Scan for the cell matching the given text and deliver its (X, Y) coordinate at center. 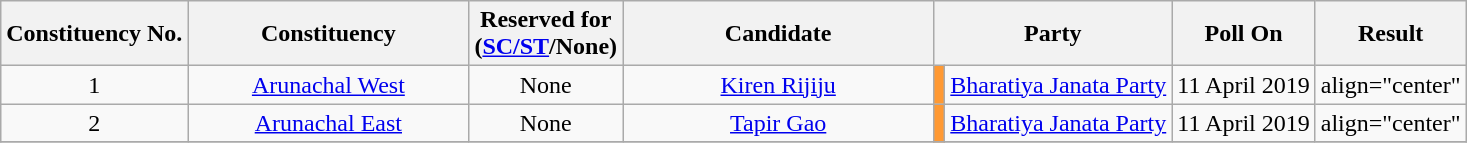
Constituency (328, 34)
2 (94, 123)
Party (1053, 34)
Reserved for(SC/ST/None) (546, 34)
Tapir Gao (778, 123)
Constituency No. (94, 34)
Arunachal East (328, 123)
Poll On (1244, 34)
1 (94, 85)
Kiren Rijiju (778, 85)
Arunachal West (328, 85)
Candidate (778, 34)
Result (1390, 34)
